Extract the [x, y] coordinate from the center of the cell holding the provided text.  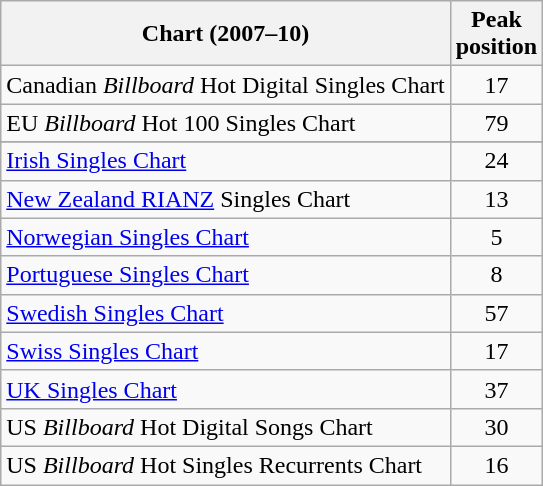
US Billboard Hot Singles Recurrents Chart [226, 465]
79 [496, 123]
37 [496, 389]
New Zealand RIANZ Singles Chart [226, 199]
13 [496, 199]
Peakposition [496, 34]
8 [496, 275]
Irish Singles Chart [226, 161]
Swedish Singles Chart [226, 313]
Canadian Billboard Hot Digital Singles Chart [226, 85]
Norwegian Singles Chart [226, 237]
EU Billboard Hot 100 Singles Chart [226, 123]
30 [496, 427]
Chart (2007–10) [226, 34]
Portuguese Singles Chart [226, 275]
57 [496, 313]
US Billboard Hot Digital Songs Chart [226, 427]
16 [496, 465]
24 [496, 161]
UK Singles Chart [226, 389]
Swiss Singles Chart [226, 351]
5 [496, 237]
